Identify which cell holds the provided text, then report its (x, y) central coordinate. 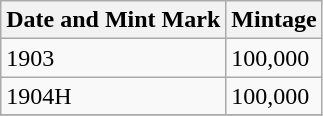
1904H (114, 96)
Date and Mint Mark (114, 20)
1903 (114, 58)
Mintage (274, 20)
